Find where the given text appears and provide that cell's center as (X, Y) coordinate. 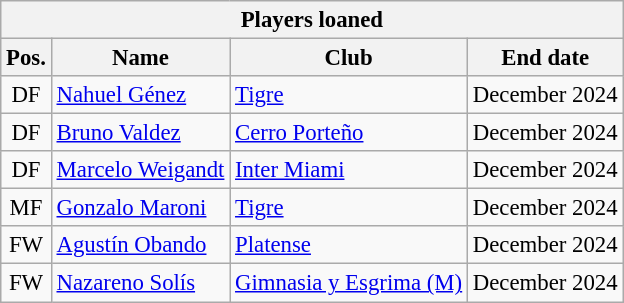
Pos. (26, 58)
Nahuel Génez (140, 95)
Platense (349, 245)
Agustín Obando (140, 245)
Players loaned (312, 20)
End date (544, 58)
Nazareno Solís (140, 283)
Name (140, 58)
Cerro Porteño (349, 133)
Gimnasia y Esgrima (M) (349, 283)
Inter Miami (349, 170)
Gonzalo Maroni (140, 208)
Bruno Valdez (140, 133)
Marcelo Weigandt (140, 170)
MF (26, 208)
Club (349, 58)
